Determine the (x, y) coordinate at the center of the cell enclosing the given text.  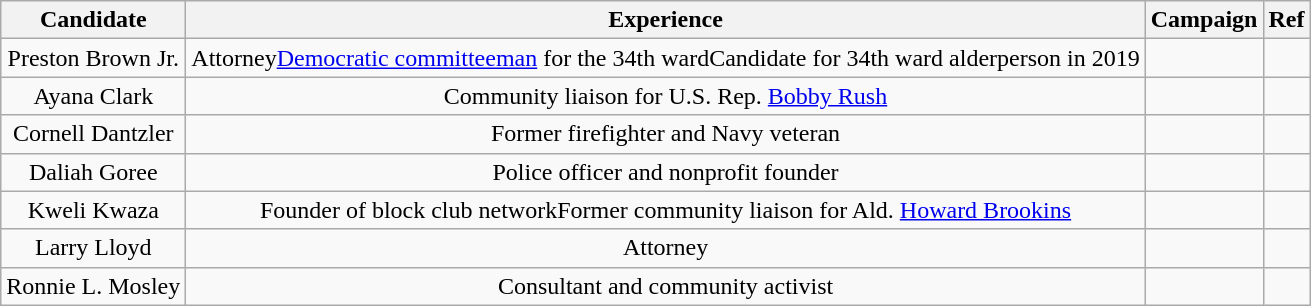
Preston Brown Jr. (94, 58)
Cornell Dantzler (94, 134)
Consultant and community activist (666, 286)
Kweli Kwaza (94, 210)
Ronnie L. Mosley (94, 286)
AttorneyDemocratic committeeman for the 34th wardCandidate for 34th ward alderperson in 2019 (666, 58)
Ayana Clark (94, 96)
Experience (666, 20)
Attorney (666, 248)
Candidate (94, 20)
Larry Lloyd (94, 248)
Campaign (1204, 20)
Former firefighter and Navy veteran (666, 134)
Founder of block club networkFormer community liaison for Ald. Howard Brookins (666, 210)
Daliah Goree (94, 172)
Ref (1286, 20)
Police officer and nonprofit founder (666, 172)
Community liaison for U.S. Rep. Bobby Rush (666, 96)
